Pinpoint the cell where the given text exists, returning its (x, y) midpoint coordinate. 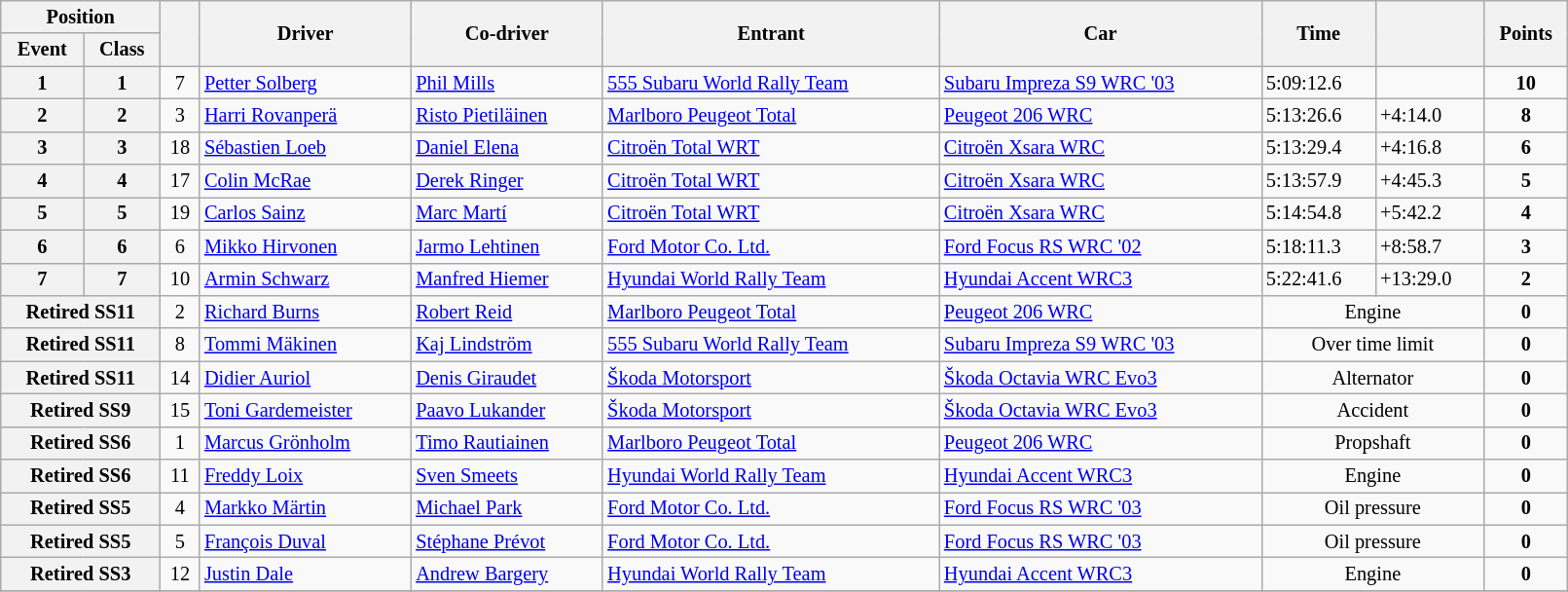
+13:29.0 (1429, 279)
+4:16.8 (1429, 148)
Co-driver (506, 33)
Driver (306, 33)
18 (180, 148)
Carlos Sainz (306, 213)
5:18:11.3 (1318, 246)
Daniel Elena (506, 148)
Didier Auriol (306, 378)
Kaj Lindström (506, 345)
Andrew Bargery (506, 573)
Points (1526, 33)
Derek Ringer (506, 181)
Justin Dale (306, 573)
Accident (1372, 410)
15 (180, 410)
Denis Giraudet (506, 378)
19 (180, 213)
Manfred Hiemer (506, 279)
Propshaft (1372, 443)
Jarmo Lehtinen (506, 246)
Marc Martí (506, 213)
Timo Rautiainen (506, 443)
Sébastien Loeb (306, 148)
Sven Smeets (506, 476)
Robert Reid (506, 312)
Mikko Hirvonen (306, 246)
Stéphane Prévot (506, 541)
Retired SS3 (81, 573)
Markko Märtin (306, 508)
Tommi Mäkinen (306, 345)
+4:14.0 (1429, 115)
14 (180, 378)
Freddy Loix (306, 476)
+5:42.2 (1429, 213)
Ford Focus RS WRC '02 (1100, 246)
+4:45.3 (1429, 181)
Entrant (771, 33)
Time (1318, 33)
Over time limit (1372, 345)
Colin McRae (306, 181)
Armin Schwarz (306, 279)
Paavo Lukander (506, 410)
Petter Solberg (306, 83)
Car (1100, 33)
5:14:54.8 (1318, 213)
5:13:29.4 (1318, 148)
11 (180, 476)
Harri Rovanperä (306, 115)
5:13:26.6 (1318, 115)
Position (81, 17)
Phil Mills (506, 83)
Alternator (1372, 378)
Toni Gardemeister (306, 410)
5:22:41.6 (1318, 279)
François Duval (306, 541)
+8:58.7 (1429, 246)
17 (180, 181)
Richard Burns (306, 312)
Class (123, 50)
Retired SS9 (81, 410)
12 (180, 573)
Michael Park (506, 508)
Risto Pietiläinen (506, 115)
Marcus Grönholm (306, 443)
5:13:57.9 (1318, 181)
5:09:12.6 (1318, 83)
Event (43, 50)
